Extract the [X, Y] coordinate from the center of the cell holding the provided text.  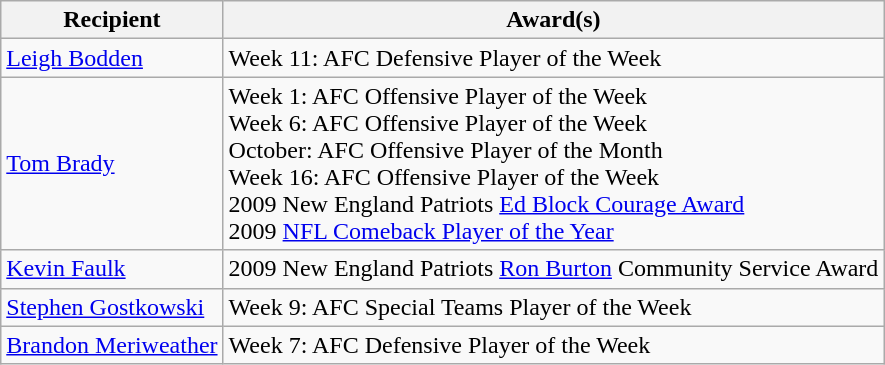
Recipient [112, 20]
Award(s) [554, 20]
Week 7: AFC Defensive Player of the Week [554, 345]
2009 New England Patriots Ron Burton Community Service Award [554, 269]
Kevin Faulk [112, 269]
Brandon Meriweather [112, 345]
Week 9: AFC Special Teams Player of the Week [554, 307]
Stephen Gostkowski [112, 307]
Tom Brady [112, 164]
Week 11: AFC Defensive Player of the Week [554, 58]
Leigh Bodden [112, 58]
